From the cell containing the given text, extract its center point as (X, Y) coordinate. 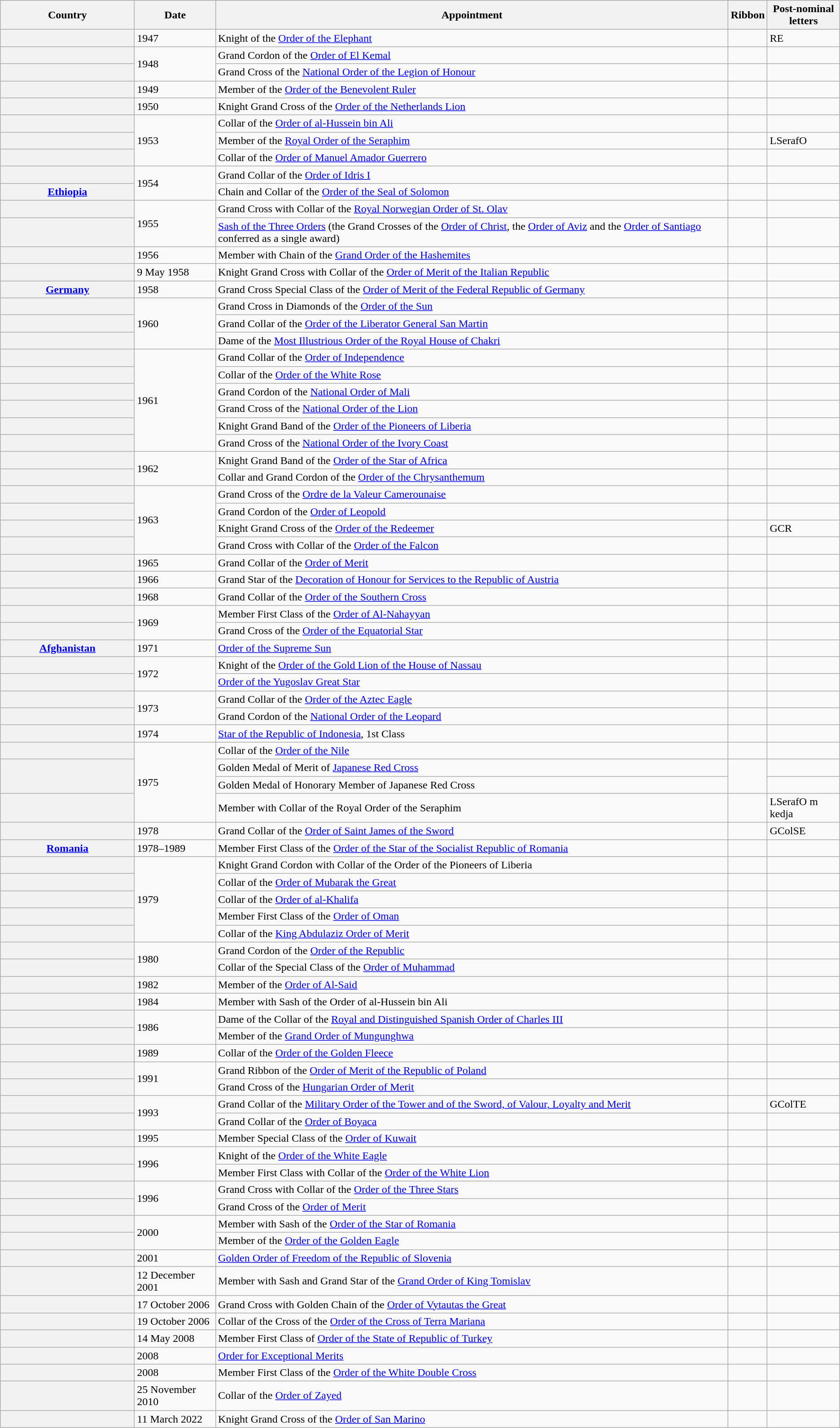
Grand Collar of the Order of the Aztec Eagle (472, 699)
Golden Medal of Honorary Member of Japanese Red Cross (472, 785)
1978 (175, 831)
Grand Collar of the Order of Boyaca (472, 1121)
11 March 2022 (175, 1419)
1966 (175, 580)
1961 (175, 400)
Grand Collar of the Order of Merit (472, 563)
Knight Grand Cordon with Collar of the Order of the Pioneers of Liberia (472, 865)
Ethiopia (67, 192)
1969 (175, 622)
Grand Cross with Collar of the Order of the Three Stars (472, 1190)
Knight of the Order of the Elephant (472, 38)
Chain and Collar of the Order of the Seal of Solomon (472, 192)
Post-nominalletters (803, 15)
Collar of the Order of the Nile (472, 750)
1968 (175, 597)
Collar of the Order of al-Hussein bin Ali (472, 123)
Member with Sash of the Order of al-Hussein bin Ali (472, 1002)
1979 (175, 899)
Order for Exceptional Merits (472, 1356)
Member First Class with Collar of the Order of the White Lion (472, 1173)
Member Special Class of the Order of Kuwait (472, 1139)
Order of the Yugoslav Great Star (472, 682)
Collar of the Cross of the Order of the Cross of Terra Mariana (472, 1321)
Grand Collar of the Order of Saint James of the Sword (472, 831)
Romania (67, 848)
25 November 2010 (175, 1396)
Golden Order of Freedom of the Republic of Slovenia (472, 1258)
Grand Cordon of the Order of the Republic (472, 951)
19 October 2006 (175, 1321)
1948 (175, 64)
Collar of the Order of Manuel Amador Guerrero (472, 158)
1953 (175, 140)
17 October 2006 (175, 1304)
Knight Grand Cross of the Order of the Netherlands Lion (472, 106)
2001 (175, 1258)
Collar of the Special Class of the Order of Muhammad (472, 968)
Grand Cross of the National Order of the Legion of Honour (472, 72)
Collar of the Order of al-Khalifa (472, 899)
Member with Sash and Grand Star of the Grand Order of King Tomislav (472, 1281)
Collar of the Order of Zayed (472, 1396)
Collar of the Order of Mubarak the Great (472, 882)
Collar of the King Abdulaziz Order of Merit (472, 933)
Grand Cross in Diamonds of the Order of the Sun (472, 307)
1972 (175, 674)
GColTE (803, 1104)
Collar of the Order of the White Rose (472, 375)
Grand Cross Special Class of the Order of Merit of the Federal Republic of Germany (472, 289)
1971 (175, 648)
Afghanistan (67, 648)
Member First Class of the Order of Al-Nahayyan (472, 614)
14 May 2008 (175, 1338)
9 May 1958 (175, 272)
1978–1989 (175, 848)
LSerafO (803, 140)
1949 (175, 89)
Date (175, 15)
1973 (175, 708)
1963 (175, 520)
1962 (175, 469)
Germany (67, 289)
Member of the Order of the Benevolent Ruler (472, 89)
Member of the Order of Al-Said (472, 985)
Dame of the Most Illustrious Order of the Royal House of Chakri (472, 341)
Grand Cross of the National Order of the Lion (472, 409)
Member First Class of the Order of Oman (472, 916)
1986 (175, 1027)
LSerafO m kedja (803, 808)
1955 (175, 223)
Star of the Republic of Indonesia, 1st Class (472, 733)
GCR (803, 529)
Grand Cross with Collar of the Order of the Falcon (472, 546)
Order of the Supreme Sun (472, 648)
Member of the Grand Order of Mungunghwa (472, 1036)
Grand Cross of the Hungarian Order of Merit (472, 1087)
Golden Medal of Merit of Japanese Red Cross (472, 767)
Member of the Order of the Golden Eagle (472, 1241)
1958 (175, 289)
1993 (175, 1113)
Sash of the Three Orders (the Grand Crosses of the Order of Christ, the Order of Aviz and the Order of Santiago conferred as a single award) (472, 232)
1975 (175, 782)
1989 (175, 1053)
1982 (175, 985)
Member First Class of the Order of the White Double Cross (472, 1373)
Member First Class of the Order of the Star of the Socialist Republic of Romania (472, 848)
Dame of the Collar of the Royal and Distinguished Spanish Order of Charles III (472, 1019)
Grand Collar of the Order of the Liberator General San Martin (472, 324)
Grand Cordon of the National Order of the Leopard (472, 716)
Grand Cross of the Ordre de la Valeur Camerounaise (472, 494)
Knight of the Order of the Gold Lion of the House of Nassau (472, 665)
Member with Chain of the Grand Order of the Hashemites (472, 255)
1960 (175, 324)
12 December 2001 (175, 1281)
Grand Collar of the Order of the Southern Cross (472, 597)
Grand Cordon of the National Order of Mali (472, 392)
Knight of the Order of the White Eagle (472, 1156)
1980 (175, 959)
Member First Class of Order of the State of Republic of Turkey (472, 1338)
Appointment (472, 15)
Knight Grand Band of the Order of the Pioneers of Liberia (472, 426)
1954 (175, 183)
Grand Cross of the Order of the Equatorial Star (472, 631)
1947 (175, 38)
Member of the Royal Order of the Seraphim (472, 140)
GColSE (803, 831)
Grand Cross of the Order of Merit (472, 1207)
Member with Sash of the Order of the Star of Romania (472, 1224)
Grand Collar of the Order of Idris I (472, 175)
Grand Cross with Golden Chain of the Order of Vytautas the Great (472, 1304)
Grand Ribbon of the Order of Merit of the Republic of Poland (472, 1070)
2000 (175, 1232)
Grand Collar of the Military Order of the Tower and of the Sword, of Valour, Loyalty and Merit (472, 1104)
1965 (175, 563)
Collar of the Order of the Golden Fleece (472, 1053)
Grand Cordon of the Order of El Kemal (472, 55)
1974 (175, 733)
Grand Collar of the Order of Independence (472, 358)
RE (803, 38)
Collar and Grand Cordon of the Order of the Chrysanthemum (472, 477)
Ribbon (748, 15)
1950 (175, 106)
Knight Grand Cross with Collar of the Order of Merit of the Italian Republic (472, 272)
Grand Cordon of the Order of Leopold (472, 511)
1984 (175, 1002)
Grand Cross of the National Order of the Ivory Coast (472, 443)
Member with Collar of the Royal Order of the Seraphim (472, 808)
Knight Grand Cross of the Order of San Marino (472, 1419)
Knight Grand Cross of the Order of the Redeemer (472, 529)
1991 (175, 1079)
Grand Cross with Collar of the Royal Norwegian Order of St. Olav (472, 209)
Country (67, 15)
1956 (175, 255)
Knight Grand Band of the Order of the Star of Africa (472, 460)
Grand Star of the Decoration of Honour for Services to the Republic of Austria (472, 580)
1995 (175, 1139)
